Output the [X, Y] coordinate of the center of the cell containing the given text.  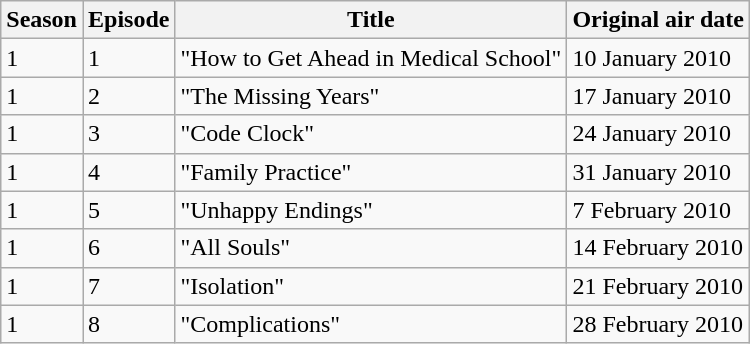
10 January 2010 [658, 58]
Season [42, 20]
17 January 2010 [658, 96]
21 February 2010 [658, 286]
"Unhappy Endings" [371, 210]
8 [128, 324]
"All Souls" [371, 248]
3 [128, 134]
"How to Get Ahead in Medical School" [371, 58]
Title [371, 20]
"Complications" [371, 324]
Original air date [658, 20]
"Code Clock" [371, 134]
"Isolation" [371, 286]
24 January 2010 [658, 134]
7 February 2010 [658, 210]
2 [128, 96]
"Family Practice" [371, 172]
Episode [128, 20]
31 January 2010 [658, 172]
14 February 2010 [658, 248]
5 [128, 210]
4 [128, 172]
6 [128, 248]
28 February 2010 [658, 324]
7 [128, 286]
"The Missing Years" [371, 96]
